Provide the (x, y) coordinate of the cell's center where the given text is located.  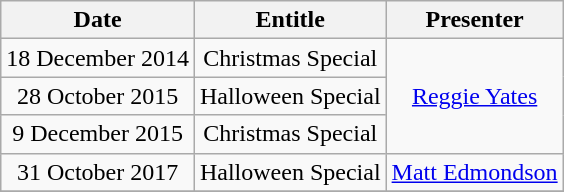
18 December 2014 (98, 58)
31 October 2017 (98, 172)
28 October 2015 (98, 96)
Reggie Yates (474, 96)
Matt Edmondson (474, 172)
Presenter (474, 20)
Date (98, 20)
Entitle (290, 20)
9 December 2015 (98, 134)
